Pinpoint the cell where the given text exists, returning its [X, Y] midpoint coordinate. 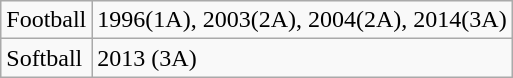
2013 (3A) [302, 58]
Football [46, 20]
1996(1A), 2003(2A), 2004(2A), 2014(3A) [302, 20]
Softball [46, 58]
